Pinpoint the cell where the given text exists, returning its (X, Y) midpoint coordinate. 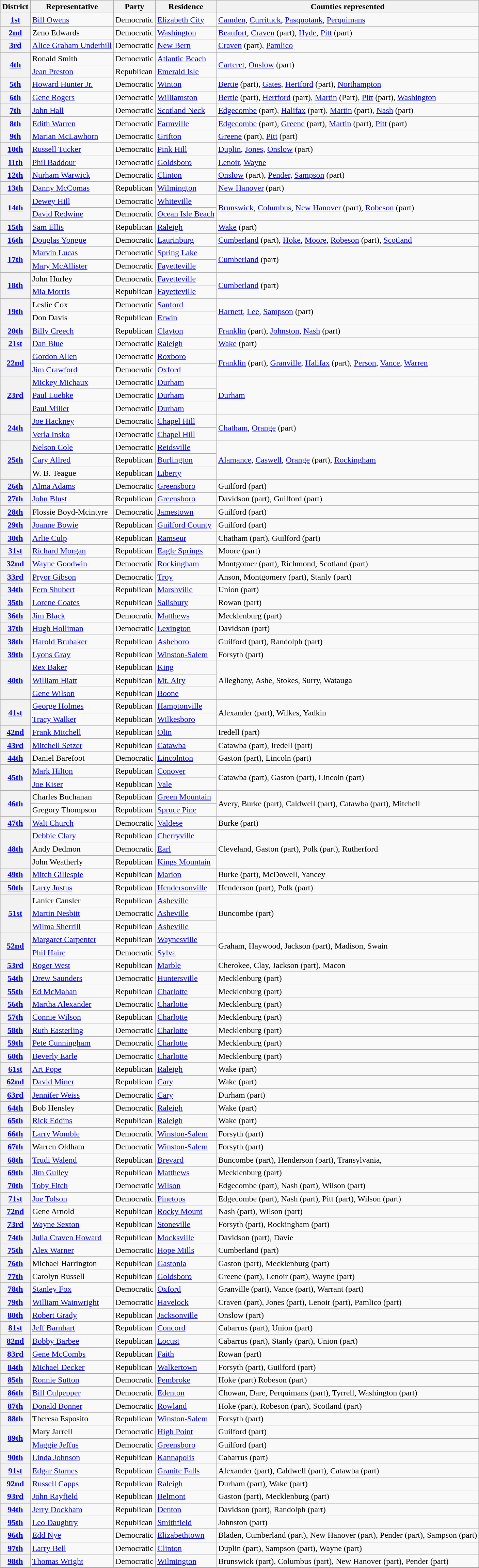
62nd (15, 1082)
Art Pope (72, 1069)
Alamance, Caswell, Orange (part), Rockingham (347, 460)
Roger West (72, 965)
Gregory Thompson (72, 810)
Pryor Gibson (72, 577)
Bobby Barbee (72, 1341)
59th (15, 1043)
Chatham, Orange (part) (347, 428)
Pink Hill (186, 149)
New Bern (186, 46)
69th (15, 1173)
Elizabethtown (186, 1535)
Brevard (186, 1160)
Granville (part), Vance (part), Warrant (part) (347, 1289)
24th (15, 428)
Gordon Allen (72, 356)
53rd (15, 965)
Edith Warren (72, 123)
W. B. Teague (72, 473)
Salisbury (186, 603)
Pete Cunningham (72, 1043)
86th (15, 1393)
35th (15, 603)
93rd (15, 1497)
Whiteville (186, 201)
81st (15, 1328)
11th (15, 162)
Jennifer Weiss (72, 1095)
Joe Hackney (72, 421)
Carolyn Russell (72, 1276)
Richard Morgan (72, 551)
Carteret, Onslow (part) (347, 65)
Leo Daughtry (72, 1522)
Counties represented (347, 7)
Hope Mills (186, 1250)
Vale (186, 784)
Edgecombe (part), Nash (part), Pitt (part), Wilson (part) (347, 1198)
78th (15, 1289)
Catawba (part), Gaston (part), Lincoln (part) (347, 777)
Party (134, 7)
Joe Kiser (72, 784)
Avery, Burke (part), Caldwell (part), Catawba (part), Mitchell (347, 804)
Rocky Mount (186, 1212)
52nd (15, 946)
Linda Johnson (72, 1458)
Representative (72, 7)
Mickey Michaux (72, 383)
92nd (15, 1484)
83rd (15, 1354)
Elizabeth City (186, 20)
Davidson (part), Randolph (part) (347, 1509)
Michael Decker (72, 1367)
Paul Luebke (72, 395)
Connie Wilson (72, 1017)
Beaufort, Craven (part), Hyde, Pitt (part) (347, 33)
Lanier Cansler (72, 901)
District (15, 7)
Buncombe (part) (347, 914)
Michael Harrington (72, 1263)
William Hiatt (72, 680)
David Miner (72, 1082)
48th (15, 849)
Henderson (part), Polk (part) (347, 888)
Franklin (part), Johnston, Nash (part) (347, 330)
Troy (186, 577)
10th (15, 149)
Toby Fitch (72, 1185)
Locust (186, 1341)
Gastonia (186, 1263)
Spruce Pine (186, 810)
Julia Craven Howard (72, 1238)
Stanley Fox (72, 1289)
Valdese (186, 823)
27th (15, 499)
Larry Womble (72, 1134)
Mia Morris (72, 292)
Cherokee, Clay, Jackson (part), Macon (347, 965)
26th (15, 486)
80th (15, 1315)
Tracy Walker (72, 719)
Danny McComas (72, 188)
Johnston (part) (347, 1522)
Fern Shubert (72, 590)
Thomas Wright (72, 1561)
39th (15, 654)
43rd (15, 745)
Marble (186, 965)
Walkertown (186, 1367)
Smithfield (186, 1522)
Rockingham (186, 564)
51st (15, 914)
38th (15, 642)
74th (15, 1238)
Alexander (part), Caldwell (part), Catawba (part) (347, 1471)
Cleveland, Gaston (part), Polk (part), Rutherford (347, 849)
75th (15, 1250)
Frank Mitchell (72, 732)
Durham (part), Wake (part) (347, 1484)
Nash (part), Wilson (part) (347, 1212)
Edgar Starnes (72, 1471)
94th (15, 1509)
John Weatherly (72, 862)
Jim Black (72, 616)
46th (15, 804)
Iredell (part) (347, 732)
Montgomer (part), Richmond, Scotland (part) (347, 564)
Waynesville (186, 939)
91st (15, 1471)
Catawba (part), Iredell (part) (347, 745)
Jerry Dockham (72, 1509)
Mitchell Setzer (72, 745)
Ronnie Sutton (72, 1380)
Jim Gulley (72, 1173)
63rd (15, 1095)
Alma Adams (72, 486)
66th (15, 1134)
Concord (186, 1328)
Andy Dedmon (72, 849)
96th (15, 1535)
Ronald Smith (72, 59)
Harnett, Lee, Sampson (part) (347, 311)
Donald Bonner (72, 1406)
Guilford (part), Randolph (part) (347, 642)
Reidsville (186, 447)
Camden, Currituck, Pasquotank, Perquimans (347, 20)
Craven (part), Pamlico (347, 46)
47th (15, 823)
Bob Hensley (72, 1108)
88th (15, 1419)
25th (15, 460)
72nd (15, 1212)
84th (15, 1367)
Sanford (186, 305)
Cabarrus (part), Union (part) (347, 1328)
33rd (15, 577)
32nd (15, 564)
Arlie Culp (72, 538)
56th (15, 1004)
Clayton (186, 330)
Washington (186, 33)
28th (15, 512)
Edenton (186, 1393)
16th (15, 240)
Pinetops (186, 1198)
Davidson (part), Davie (347, 1238)
Faith (186, 1354)
Lincolnton (186, 758)
15th (15, 227)
Douglas Yongue (72, 240)
68th (15, 1160)
Hugh Holliman (72, 629)
High Point (186, 1432)
Granite Falls (186, 1471)
Gaston (part), Lincoln (part) (347, 758)
61st (15, 1069)
Jacksonville (186, 1315)
Pembroke (186, 1380)
Marshville (186, 590)
Duplin (part), Sampson (part), Wayne (part) (347, 1548)
Spring Lake (186, 253)
Rex Baker (72, 667)
Alexander (part), Wilkes, Yadkin (347, 713)
John Hurley (72, 279)
Laurinburg (186, 240)
Sam Ellis (72, 227)
Cary Allred (72, 460)
Drew Saunders (72, 978)
54th (15, 978)
Onslow (part) (347, 1315)
Harold Brubaker (72, 642)
49th (15, 875)
Edgecombe (part), Nash (part), Wilson (part) (347, 1185)
Mocksville (186, 1238)
Burke (part) (347, 823)
John Hall (72, 110)
Residence (186, 7)
Sylva (186, 952)
23rd (15, 395)
65th (15, 1121)
Margaret Carpenter (72, 939)
Havelock (186, 1302)
Denton (186, 1509)
67th (15, 1147)
Farmville (186, 123)
David Redwine (72, 214)
Olin (186, 732)
Marvin Lucas (72, 253)
Stoneville (186, 1225)
Chatham (part), Guilford (part) (347, 538)
Don Davis (72, 318)
Eagle Springs (186, 551)
Ocean Isle Beach (186, 214)
Anson, Montgomery (part), Stanly (part) (347, 577)
57th (15, 1017)
Charles Buchanan (72, 797)
Paul Miller (72, 408)
Zeno Edwards (72, 33)
73rd (15, 1225)
77th (15, 1276)
41st (15, 713)
55th (15, 991)
7th (15, 110)
Lyons Gray (72, 654)
Winton (186, 84)
6th (15, 97)
Phil Haire (72, 952)
29th (15, 525)
50th (15, 888)
Emerald Isle (186, 71)
Martin Nesbitt (72, 914)
Mary Jarrell (72, 1432)
Mary McAllister (72, 266)
Maggie Jeffus (72, 1445)
William Wainwright (72, 1302)
Jim Crawford (72, 369)
Gene McCombs (72, 1354)
45th (15, 777)
Catawba (186, 745)
Craven (part), Jones (part), Lenoir (part), Pamlico (part) (347, 1302)
Lenoir, Wayne (347, 162)
Theresa Esposito (72, 1419)
Brunswick, Columbus, New Hanover (part), Robeson (part) (347, 208)
Burke (part), McDowell, Yancey (347, 875)
Graham, Haywood, Jackson (part), Madison, Swain (347, 946)
30th (15, 538)
Jeff Barnhart (72, 1328)
Martha Alexander (72, 1004)
Leslie Cox (72, 305)
Cumberland (part), Hoke, Moore, Robeson (part), Scotland (347, 240)
17th (15, 259)
Nelson Cole (72, 447)
Kannapolis (186, 1458)
Franklin (part), Granville, Halifax (part), Person, Vance, Warren (347, 363)
Greene (part), Pitt (part) (347, 136)
Walt Church (72, 823)
Atlantic Beach (186, 59)
76th (15, 1263)
Wilma Sherrill (72, 926)
Daniel Barefoot (72, 758)
18th (15, 285)
31st (15, 551)
98th (15, 1561)
Greene (part), Lenoir (part), Wayne (part) (347, 1276)
Davidson (part), Guilford (part) (347, 499)
Wayne Goodwin (72, 564)
71st (15, 1198)
Trudi Walend (72, 1160)
George Holmes (72, 706)
Grifton (186, 136)
14th (15, 208)
Flossie Boyd-Mcintyre (72, 512)
Verla Insko (72, 434)
Williamston (186, 97)
Jamestown (186, 512)
Joanne Bowie (72, 525)
Edd Nye (72, 1535)
8th (15, 123)
Bertie (part), Gates, Hertford (part), Northampton (347, 84)
Bertie (part), Hertford (part), Martin (Part), Pitt (part), Washington (347, 97)
Duplin, Jones, Onslow (part) (347, 149)
34th (15, 590)
Davidson (part) (347, 629)
85th (15, 1380)
Durham (part) (347, 1095)
Larry Bell (72, 1548)
Marion (186, 875)
Liberty (186, 473)
4th (15, 65)
Guilford County (186, 525)
Roxboro (186, 356)
19th (15, 311)
Edgecombe (part), Greene (part), Martin (part), Pitt (part) (347, 123)
90th (15, 1458)
Howard Hunter Jr. (72, 84)
Forsyth (part), Rockingham (part) (347, 1225)
Scotland Neck (186, 110)
Forsyth (part), Guilford (part) (347, 1367)
Conover (186, 771)
Lexington (186, 629)
70th (15, 1185)
Robert Grady (72, 1315)
3rd (15, 46)
Mark Hilton (72, 771)
95th (15, 1522)
Cabarrus (part), Stanly (part), Union (part) (347, 1341)
Wilson (186, 1185)
89th (15, 1438)
Gene Arnold (72, 1212)
Jean Preston (72, 71)
Wilkesboro (186, 719)
Hendersonville (186, 888)
58th (15, 1030)
Marian McLawhorn (72, 136)
Bill Owens (72, 20)
Boone (186, 693)
Cabarrus (part) (347, 1458)
Rowland (186, 1406)
Gene Wilson (72, 693)
22nd (15, 363)
Brunswick (part), Columbus (part), New Hanover (part), Pender (part) (347, 1561)
Alice Graham Underhill (72, 46)
Belmont (186, 1497)
Bladen, Cumberland (part), New Hanover (part), Pender (part), Sampson (part) (347, 1535)
Ed McMahan (72, 991)
Ruth Easterling (72, 1030)
79th (15, 1302)
Huntersville (186, 978)
Union (part) (347, 590)
Buncombe (part), Henderson (part), Transylvania, (347, 1160)
12th (15, 175)
Mitch Gillespie (72, 875)
John Blust (72, 499)
Debbie Clary (72, 836)
44th (15, 758)
Hoke (part), Robeson (part), Scotland (part) (347, 1406)
New Hanover (part) (347, 188)
36th (15, 616)
Joe Tolson (72, 1198)
Alleghany, Ashe, Stokes, Surry, Watauga (347, 680)
13th (15, 188)
Alex Warner (72, 1250)
Erwin (186, 318)
Asheboro (186, 642)
Moore (part) (347, 551)
40th (15, 680)
Wayne Sexton (72, 1225)
Phil Baddour (72, 162)
Ramseur (186, 538)
John Rayfield (72, 1497)
King (186, 667)
21st (15, 343)
Earl (186, 849)
Gene Rogers (72, 97)
20th (15, 330)
60th (15, 1056)
Warren Oldham (72, 1147)
Dewey Hill (72, 201)
Nurham Warwick (72, 175)
Dan Blue (72, 343)
37th (15, 629)
Larry Justus (72, 888)
Lorene Coates (72, 603)
Russell Tucker (72, 149)
Green Mountain (186, 797)
Hamptonville (186, 706)
82nd (15, 1341)
5th (15, 84)
Onslow (part), Pender, Sampson (part) (347, 175)
Hoke (part) Robeson (part) (347, 1380)
Mt. Airy (186, 680)
97th (15, 1548)
64th (15, 1108)
Bill Culpepper (72, 1393)
Russell Capps (72, 1484)
87th (15, 1406)
1st (15, 20)
9th (15, 136)
Chowan, Dare, Perquimans (part), Tyrrell, Washington (part) (347, 1393)
Kings Mountain (186, 862)
2nd (15, 33)
Beverly Earle (72, 1056)
Billy Creech (72, 330)
Rick Eddins (72, 1121)
Burlington (186, 460)
42nd (15, 732)
Cherryville (186, 836)
Edgecombe (part), Halifax (part), Martin (part), Nash (part) (347, 110)
